Search for the cell housing the specified text and yield its [x, y] center coordinate. 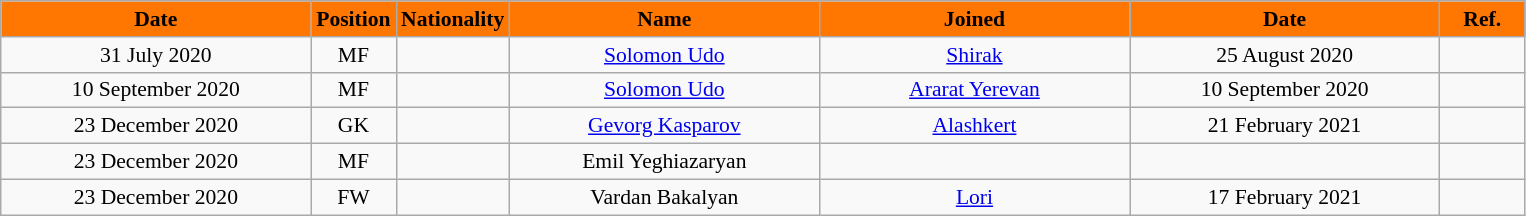
Gevorg Kasparov [664, 126]
Alashkert [974, 126]
21 February 2021 [1285, 126]
Ref. [1482, 19]
Position [354, 19]
Nationality [452, 19]
FW [354, 197]
Joined [974, 19]
Emil Yeghiazaryan [664, 162]
Shirak [974, 55]
GK [354, 126]
Name [664, 19]
25 August 2020 [1285, 55]
Ararat Yerevan [974, 90]
Vardan Bakalyan [664, 197]
31 July 2020 [156, 55]
Lori [974, 197]
17 February 2021 [1285, 197]
